Locate the cell with the specified text and output its [x, y] center coordinate. 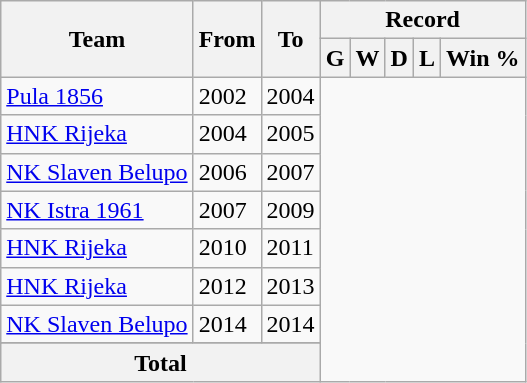
2011 [290, 248]
2009 [290, 210]
2012 [227, 286]
2005 [290, 134]
D [399, 58]
Record [422, 20]
W [368, 58]
2002 [227, 96]
2013 [290, 286]
NK Istra 1961 [97, 210]
Pula 1856 [97, 96]
L [426, 58]
From [227, 39]
Team [97, 39]
Total [160, 362]
Win % [482, 58]
2006 [227, 172]
To [290, 39]
G [335, 58]
2010 [227, 248]
